Output the [x, y] coordinate of the center of the cell containing the given text.  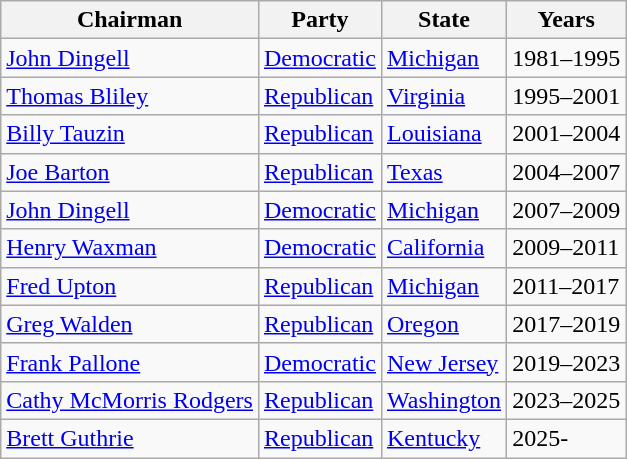
2004–2007 [566, 172]
Cathy McMorris Rodgers [130, 400]
Brett Guthrie [130, 438]
2023–2025 [566, 400]
Virginia [444, 96]
Joe Barton [130, 172]
State [444, 20]
New Jersey [444, 362]
Washington [444, 400]
Billy Tauzin [130, 134]
Greg Walden [130, 324]
Frank Pallone [130, 362]
Fred Upton [130, 286]
Chairman [130, 20]
Louisiana [444, 134]
2009–2011 [566, 248]
2017–2019 [566, 324]
2001–2004 [566, 134]
Henry Waxman [130, 248]
Kentucky [444, 438]
Texas [444, 172]
California [444, 248]
Oregon [444, 324]
Years [566, 20]
2011–2017 [566, 286]
Thomas Bliley [130, 96]
1995–2001 [566, 96]
2007–2009 [566, 210]
Party [320, 20]
2019–2023 [566, 362]
1981–1995 [566, 58]
2025- [566, 438]
